Pinpoint the cell where the given text exists, returning its [x, y] midpoint coordinate. 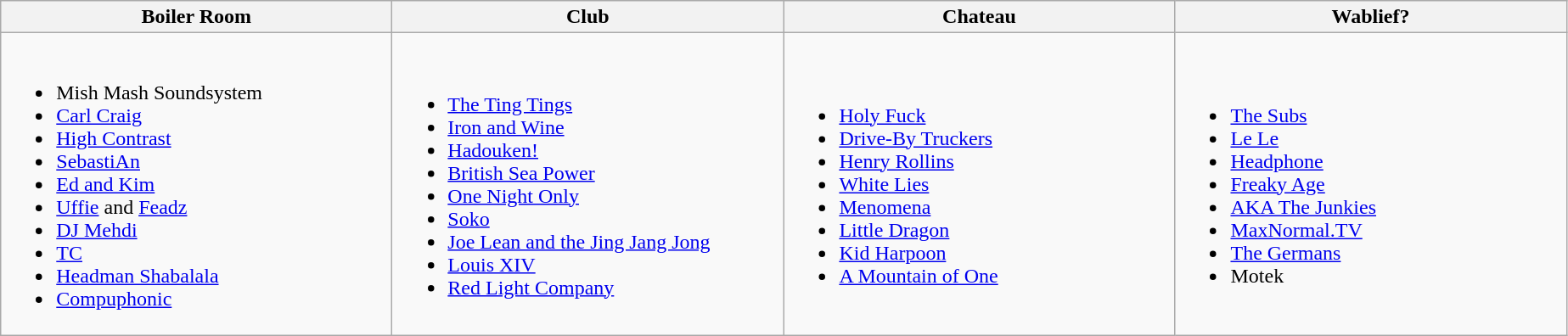
Chateau [980, 17]
Mish Mash SoundsystemCarl CraigHigh ContrastSebastiAnEd and KimUffie and FeadzDJ MehdiTCHeadman ShabalalaCompuphonic [197, 184]
Holy FuckDrive-By TruckersHenry RollinsWhite LiesMenomenaLittle DragonKid HarpoonA Mountain of One [980, 184]
Club [587, 17]
Boiler Room [197, 17]
The SubsLe LeHeadphoneFreaky AgeAKA The JunkiesMaxNormal.TVThe GermansMotek [1370, 184]
The Ting TingsIron and WineHadouken!British Sea PowerOne Night OnlySokoJoe Lean and the Jing Jang JongLouis XIVRed Light Company [587, 184]
Wablief? [1370, 17]
